For the text-containing cell, return its midpoint in (X, Y) coordinate format. 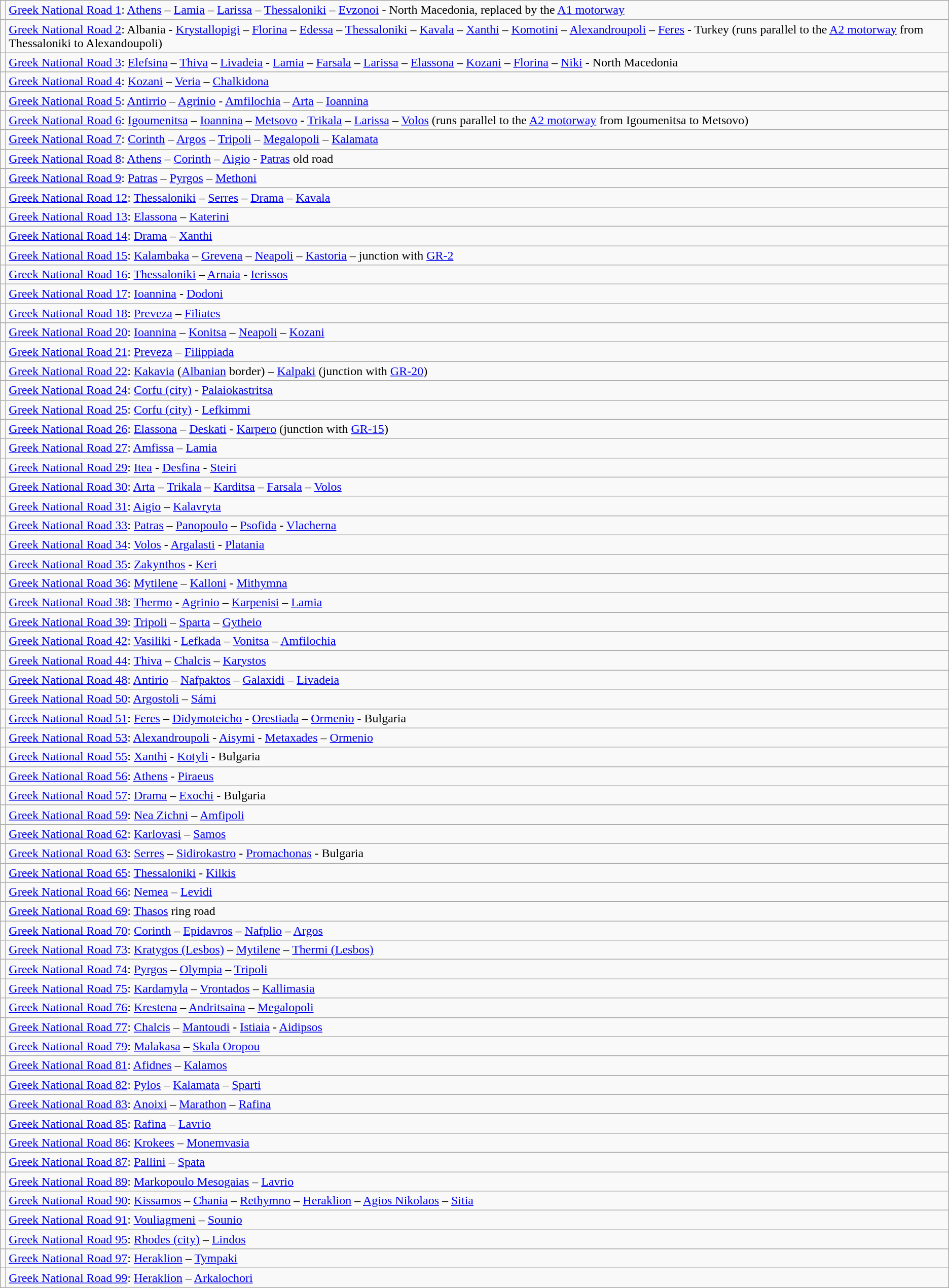
Greek National Road 17: Ioannina - Dodoni (478, 294)
Greek National Road 87: Pallini – Spata (478, 1162)
Greek National Road 22: Kakavia (Albanian border) – Kalpaki (junction with GR-20) (478, 371)
Greek National Road 21: Preveza – Filippiada (478, 352)
Greek National Road 85: Rafina – Lavrio (478, 1123)
Greek National Road 7: Corinth – Argos – Tripoli – Megalopoli – Kalamata (478, 139)
Greek National Road 97: Heraklion – Tympaki (478, 1259)
Greek National Road 62: Karlovasi – Samos (478, 834)
Greek National Road 57: Drama – Exochi - Bulgaria (478, 795)
Greek National Road 77: Chalcis – Mantoudi - Istiaia - Aidipsos (478, 1027)
Greek National Road 8: Athens – Corinth – Aigio - Patras old road (478, 159)
Greek National Road 13: Elassona – Katerini (478, 216)
Greek National Road 31: Aigio – Kalavryta (478, 506)
Greek National Road 29: Itea - Desfina - Steiri (478, 467)
Greek National Road 51: Feres – Didymoteicho - Orestiada – Ormenio - Bulgaria (478, 718)
Greek National Road 9: Patras – Pyrgos – Methoni (478, 178)
Greek National Road 59: Nea Zichni – Amfipoli (478, 815)
Greek National Road 69: Thasos ring road (478, 911)
Greek National Road 34: Volos - Argalasti - Platania (478, 544)
Greek National Road 16: Thessaloniki – Arnaia - Ierissos (478, 275)
Greek National Road 50: Argostoli – Sámi (478, 699)
Greek National Road 53: Alexandroupoli - Aisymi - Metaxades – Ormenio (478, 738)
Greek National Road 63: Serres – Sidirokastro - Promachonas - Bulgaria (478, 853)
Greek National Road 75: Kardamyla – Vrontados – Kallimasia (478, 988)
Greek National Road 36: Mytilene – Kalloni - Mithymna (478, 583)
Greek National Road 76: Krestena – Andritsaina – Megalopoli (478, 1008)
Greek National Road 24: Corfu (city) - Palaiokastritsa (478, 390)
Greek National Road 48: Antirio – Nafpaktos – Galaxidi – Livadeia (478, 680)
Greek National Road 55: Xanthi - Kotyli - Bulgaria (478, 757)
Greek National Road 5: Antirrio – Agrinio - Amfilochia – Arta – Ioannina (478, 101)
Greek National Road 95: Rhodes (city) – Lindos (478, 1239)
Greek National Road 4: Kozani – Veria – Chalkidona (478, 82)
Greek National Road 99: Heraklion – Arkalochori (478, 1278)
Greek National Road 70: Corinth – Epidavros – Nafplio – Argos (478, 931)
Greek National Road 90: Kissamos – Chania – Rethymno – Heraklion – Agios Nikolaos – Sitia (478, 1201)
Greek National Road 6: Igoumenitsa – Ioannina – Metsovo - Trikala – Larissa – Volos (runs parallel to the A2 motorway from Igoumenitsa to Metsovo) (478, 120)
Greek National Road 30: Arta – Trikala – Karditsa – Farsala – Volos (478, 487)
Greek National Road 38: Thermo - Agrinio – Karpenisi – Lamia (478, 603)
Greek National Road 35: Zakynthos - Keri (478, 564)
Greek National Road 44: Thiva – Chalcis – Karystos (478, 660)
Greek National Road 14: Drama – Xanthi (478, 236)
Greek National Road 20: Ioannina – Konitsa – Neapoli – Kozani (478, 333)
Greek National Road 56: Athens - Piraeus (478, 776)
Greek National Road 15: Kalambaka – Grevena – Neapoli – Kastoria – junction with GR-2 (478, 255)
Greek National Road 82: Pylos – Kalamata – Sparti (478, 1085)
Greek National Road 1: Athens – Lamia – Larissa – Thessaloniki – Evzonoi - North Macedonia, replaced by the A1 motorway (478, 10)
Greek National Road 26: Elassona – Deskati - Karpero (junction with GR-15) (478, 429)
Greek National Road 86: Krokees – Monemvasia (478, 1143)
Greek National Road 27: Amfissa – Lamia (478, 448)
Greek National Road 18: Preveza – Filiates (478, 313)
Greek National Road 79: Malakasa – Skala Oropou (478, 1046)
Greek National Road 65: Thessaloniki - Kilkis (478, 872)
Greek National Road 83: Anoixi – Marathon – Rafina (478, 1104)
Greek National Road 42: Vasiliki - Lefkada – Vonitsa – Amfilochia (478, 641)
Greek National Road 12: Thessaloniki – Serres – Drama – Kavala (478, 197)
Greek National Road 81: Afidnes – Kalamos (478, 1065)
Greek National Road 89: Markopoulo Mesogaias – Lavrio (478, 1182)
Greek National Road 3: Elefsina – Thiva – Livadeia - Lamia – Farsala – Larissa – Elassona – Kozani – Florina – Niki - North Macedonia (478, 62)
Greek National Road 25: Corfu (city) - Lefkimmi (478, 410)
Greek National Road 66: Nemea – Levidi (478, 892)
Greek National Road 73: Kratygos (Lesbos) – Mytilene – Thermi (Lesbos) (478, 950)
Greek National Road 91: Vouliagmeni – Sounio (478, 1220)
Greek National Road 33: Patras – Panopoulo – Psofida - Vlacherna (478, 525)
Greek National Road 39: Tripoli – Sparta – Gytheio (478, 622)
Greek National Road 74: Pyrgos – Olympia – Tripoli (478, 969)
